Return the (X, Y) coordinate for the center point of the cell that contains the specified text.  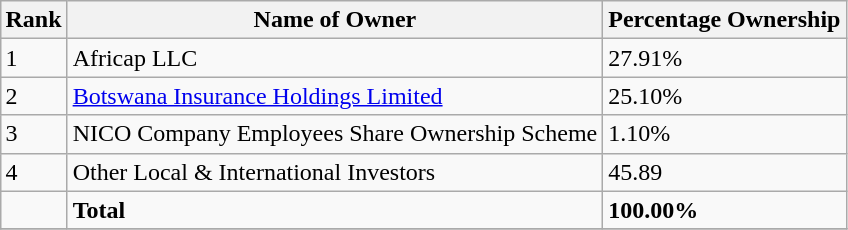
1 (34, 58)
Botswana Insurance Holdings Limited (335, 96)
Rank (34, 20)
1.10% (724, 134)
27.91% (724, 58)
45.89 (724, 172)
Percentage Ownership (724, 20)
4 (34, 172)
Name of Owner (335, 20)
Africap LLC (335, 58)
25.10% (724, 96)
NICO Company Employees Share Ownership Scheme (335, 134)
Other Local & International Investors (335, 172)
2 (34, 96)
100.00% (724, 210)
Total (335, 210)
3 (34, 134)
